Capture the cell that displays the provided text and extract its [X, Y] central coordinate. 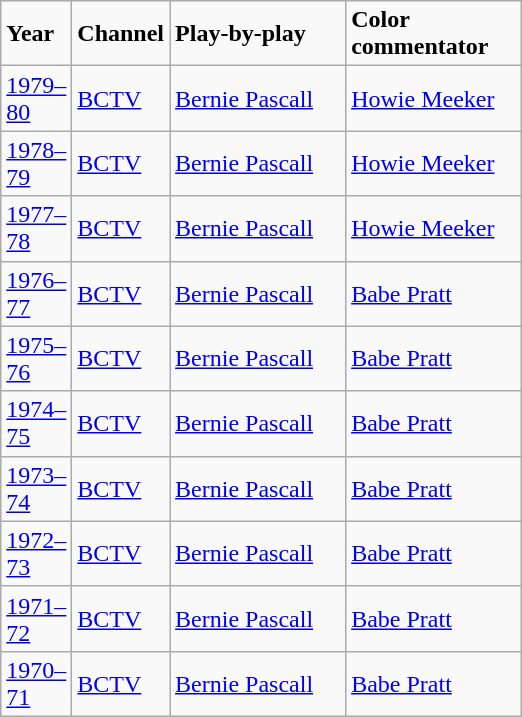
Year [36, 34]
1976–77 [36, 294]
1975–76 [36, 358]
1974–75 [36, 424]
1979–80 [36, 98]
1973–74 [36, 488]
Color commentator [434, 34]
1970–71 [36, 684]
1978–79 [36, 164]
1972–73 [36, 554]
1977–78 [36, 228]
Play-by-play [258, 34]
Channel [121, 34]
1971–72 [36, 618]
